Extract the (x, y) coordinate from the center of the cell holding the provided text.  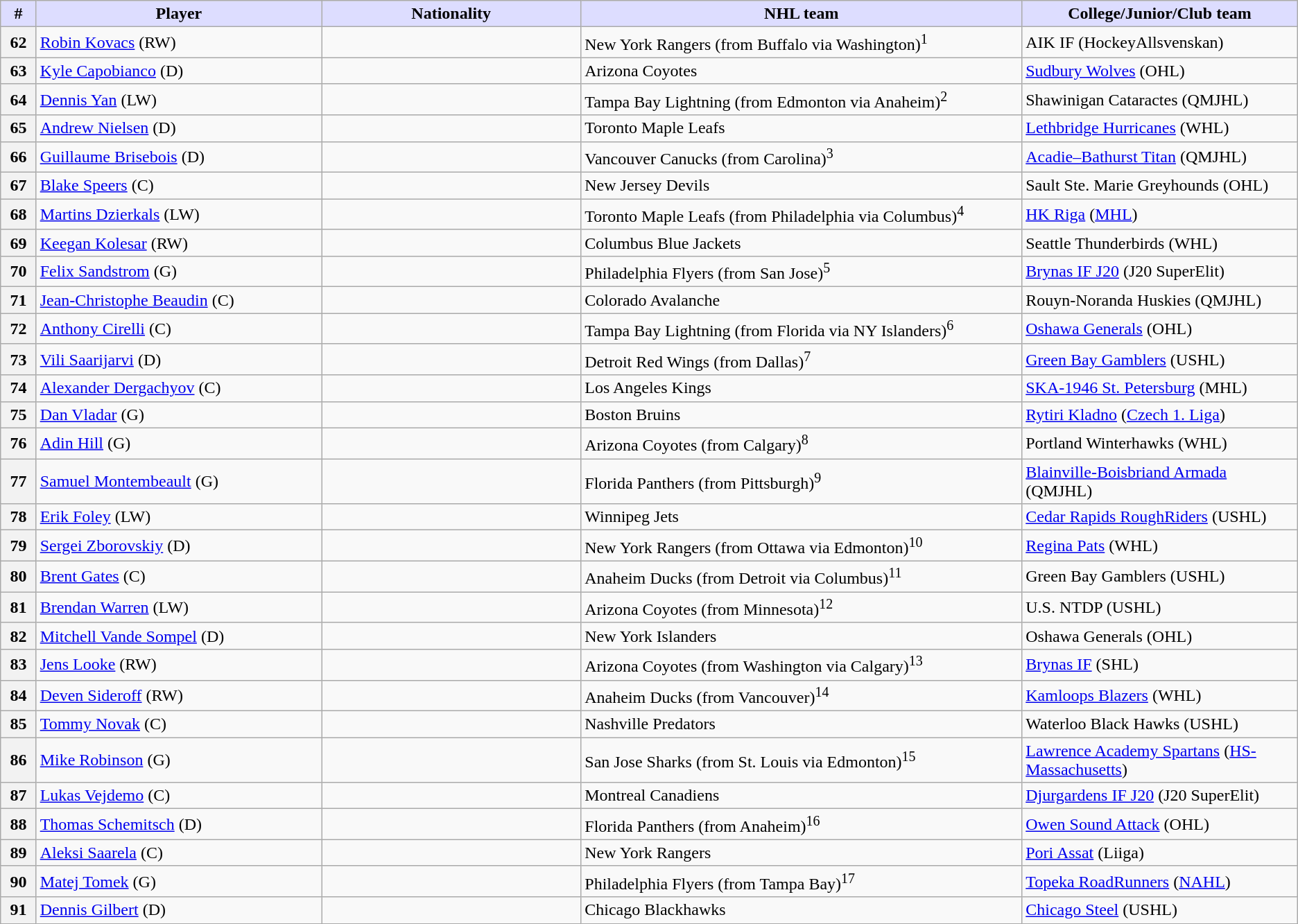
HK Riga (MHL) (1160, 215)
86 (18, 760)
Brent Gates (C) (179, 577)
Kamloops Blazers (WHL) (1160, 696)
Sudbury Wolves (OHL) (1160, 71)
Anaheim Ducks (from Detroit via Columbus)11 (802, 577)
Arizona Coyotes (802, 71)
Andrew Nielsen (D) (179, 128)
91 (18, 910)
88 (18, 825)
85 (18, 724)
77 (18, 481)
75 (18, 415)
Robin Kovacs (RW) (179, 43)
Jean-Christophe Beaudin (C) (179, 300)
Vancouver Canucks (from Carolina)3 (802, 157)
84 (18, 696)
Boston Bruins (802, 415)
Vili Saarijarvi (D) (179, 359)
New Jersey Devils (802, 186)
Anthony Cirelli (C) (179, 329)
Dennis Gilbert (D) (179, 910)
Arizona Coyotes (from Calgary)8 (802, 444)
Chicago Steel (USHL) (1160, 910)
83 (18, 665)
New York Islanders (802, 636)
79 (18, 546)
Philadelphia Flyers (from San Jose)5 (802, 272)
College/Junior/Club team (1160, 14)
Samuel Montembeault (G) (179, 481)
80 (18, 577)
Owen Sound Attack (OHL) (1160, 825)
Shawinigan Cataractes (QMJHL) (1160, 100)
Guillaume Brisebois (D) (179, 157)
Martins Dzierkals (LW) (179, 215)
Tommy Novak (C) (179, 724)
Player (179, 14)
Lukas Vejdemo (C) (179, 796)
69 (18, 243)
AIK IF (HockeyAllsvenskan) (1160, 43)
66 (18, 157)
Florida Panthers (from Anaheim)16 (802, 825)
Seattle Thunderbirds (WHL) (1160, 243)
Mike Robinson (G) (179, 760)
Rouyn-Noranda Huskies (QMJHL) (1160, 300)
Jens Looke (RW) (179, 665)
SKA-1946 St. Petersburg (MHL) (1160, 388)
73 (18, 359)
Brynas IF J20 (J20 SuperElit) (1160, 272)
Cedar Rapids RoughRiders (USHL) (1160, 517)
Lawrence Academy Spartans (HS-Massachusetts) (1160, 760)
# (18, 14)
Florida Panthers (from Pittsburgh)9 (802, 481)
Thomas Schemitsch (D) (179, 825)
Colorado Avalanche (802, 300)
Los Angeles Kings (802, 388)
90 (18, 882)
Dan Vladar (G) (179, 415)
63 (18, 71)
Pori Assat (Liiga) (1160, 853)
Nashville Predators (802, 724)
Djurgardens IF J20 (J20 SuperElit) (1160, 796)
67 (18, 186)
89 (18, 853)
Kyle Capobianco (D) (179, 71)
Toronto Maple Leafs (from Philadelphia via Columbus)4 (802, 215)
71 (18, 300)
Blake Speers (C) (179, 186)
Felix Sandstrom (G) (179, 272)
64 (18, 100)
Mitchell Vande Sompel (D) (179, 636)
Portland Winterhawks (WHL) (1160, 444)
Sault Ste. Marie Greyhounds (OHL) (1160, 186)
NHL team (802, 14)
Columbus Blue Jackets (802, 243)
New York Rangers (from Ottawa via Edmonton)10 (802, 546)
New York Rangers (from Buffalo via Washington)1 (802, 43)
Erik Foley (LW) (179, 517)
Toronto Maple Leafs (802, 128)
Lethbridge Hurricanes (WHL) (1160, 128)
62 (18, 43)
76 (18, 444)
87 (18, 796)
Tampa Bay Lightning (from Florida via NY Islanders)6 (802, 329)
Topeka RoadRunners (NAHL) (1160, 882)
Rytiri Kladno (Czech 1. Liga) (1160, 415)
Anaheim Ducks (from Vancouver)14 (802, 696)
Adin Hill (G) (179, 444)
Blainville-Boisbriand Armada (QMJHL) (1160, 481)
72 (18, 329)
Acadie–Bathurst Titan (QMJHL) (1160, 157)
Alexander Dergachyov (C) (179, 388)
Chicago Blackhawks (802, 910)
68 (18, 215)
78 (18, 517)
Detroit Red Wings (from Dallas)7 (802, 359)
Winnipeg Jets (802, 517)
Arizona Coyotes (from Minnesota)12 (802, 607)
Tampa Bay Lightning (from Edmonton via Anaheim)2 (802, 100)
Montreal Canadiens (802, 796)
Arizona Coyotes (from Washington via Calgary)13 (802, 665)
Philadelphia Flyers (from Tampa Bay)17 (802, 882)
Aleksi Saarela (C) (179, 853)
Brynas IF (SHL) (1160, 665)
Brendan Warren (LW) (179, 607)
Keegan Kolesar (RW) (179, 243)
Regina Pats (WHL) (1160, 546)
Dennis Yan (LW) (179, 100)
81 (18, 607)
New York Rangers (802, 853)
Sergei Zborovskiy (D) (179, 546)
U.S. NTDP (USHL) (1160, 607)
82 (18, 636)
Waterloo Black Hawks (USHL) (1160, 724)
65 (18, 128)
Matej Tomek (G) (179, 882)
Deven Sideroff (RW) (179, 696)
San Jose Sharks (from St. Louis via Edmonton)15 (802, 760)
Nationality (451, 14)
74 (18, 388)
70 (18, 272)
